Search for the cell housing the specified text and yield its (X, Y) center coordinate. 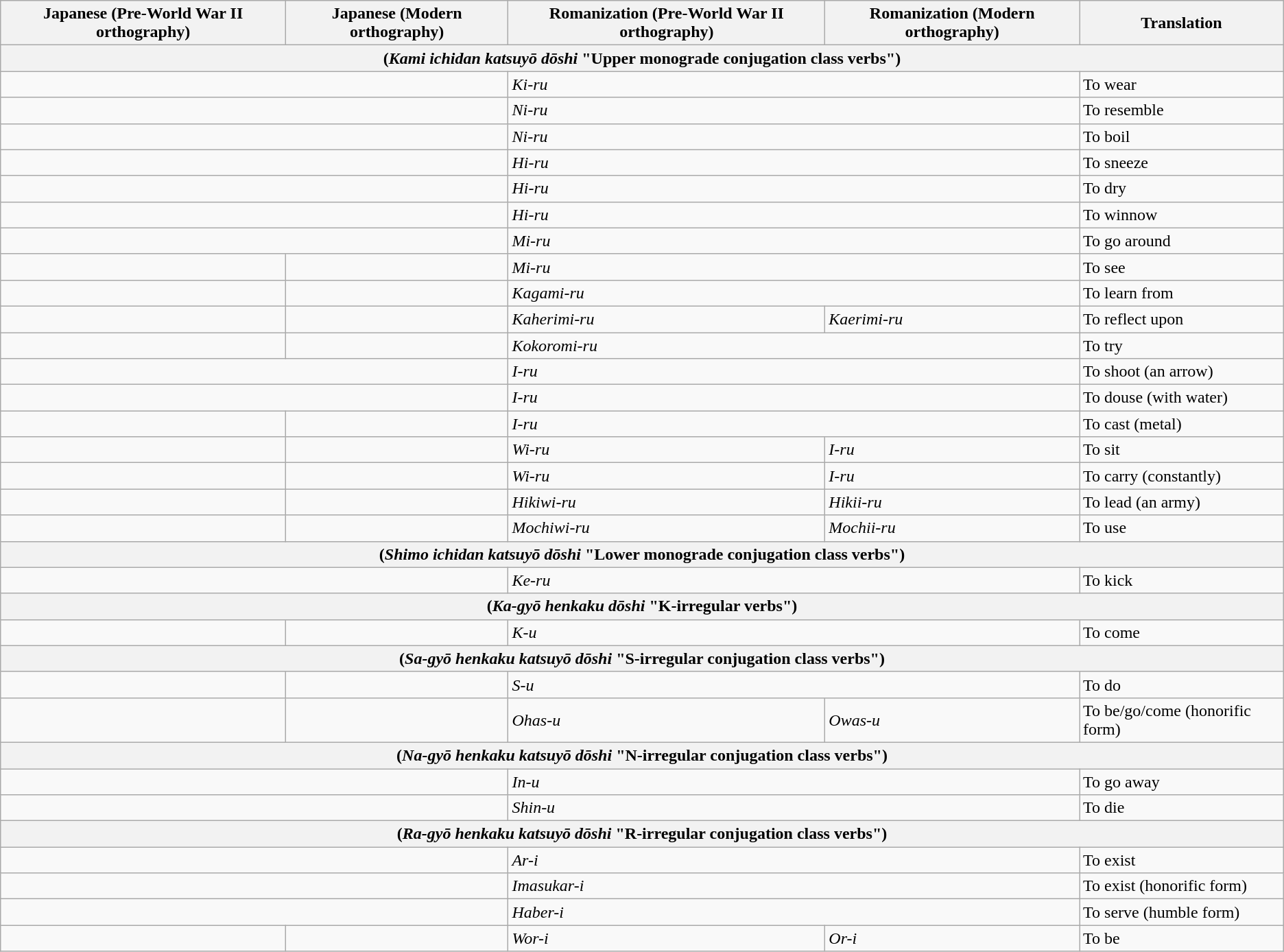
To be (1182, 938)
Ar-i (794, 860)
To cast (metal) (1182, 424)
Kaherimi-ru (667, 319)
Romanization (Pre-World War II orthography) (667, 23)
Ke-ru (794, 580)
To serve (humble form) (1182, 912)
Mochii-ru (952, 528)
Wor-i (667, 938)
To sneeze (1182, 163)
To shoot (an arrow) (1182, 372)
To go around (1182, 241)
To do (1182, 685)
To exist (honorific form) (1182, 886)
To die (1182, 808)
K-u (794, 632)
Kagami-ru (794, 293)
Owas-u (952, 720)
To be/go/come (honorific form) (1182, 720)
To winnow (1182, 215)
To wear (1182, 84)
(Shimo ichidan katsuyō dōshi "Lower monograde conjugation class verbs") (642, 554)
(Ka-gyō henkaku dōshi "K-irregular verbs") (642, 606)
Translation (1182, 23)
Romanization (Modern orthography) (952, 23)
Ohas-u (667, 720)
To see (1182, 267)
To dry (1182, 189)
Hikii-ru (952, 502)
To use (1182, 528)
Japanese (Pre-World War II orthography) (143, 23)
To learn from (1182, 293)
Kaerimi-ru (952, 319)
To carry (constantly) (1182, 476)
(Ra-gyō henkaku katsuyō dōshi "R-irregular conjugation class verbs") (642, 834)
To boil (1182, 136)
To come (1182, 632)
Kokoromi-ru (794, 345)
In-u (794, 781)
Mochiwi-ru (667, 528)
To kick (1182, 580)
To exist (1182, 860)
(Na-gyō henkaku katsuyō dōshi "N-irregular conjugation class verbs") (642, 755)
Japanese (Modern orthography) (396, 23)
S-u (794, 685)
To douse (with water) (1182, 398)
(Sa-gyō henkaku katsuyō dōshi "S-irregular conjugation class verbs") (642, 658)
To sit (1182, 450)
Imasukar-i (794, 886)
To lead (an army) (1182, 502)
Hikiwi-ru (667, 502)
To reflect upon (1182, 319)
To resemble (1182, 110)
Ki-ru (794, 84)
(Kami ichidan katsuyō dōshi "Upper monograde conjugation class verbs") (642, 58)
Shin-u (794, 808)
To try (1182, 345)
Or-i (952, 938)
Haber-i (794, 912)
To go away (1182, 781)
